Provide the (X, Y) coordinate of the cell's center where the given text is located.  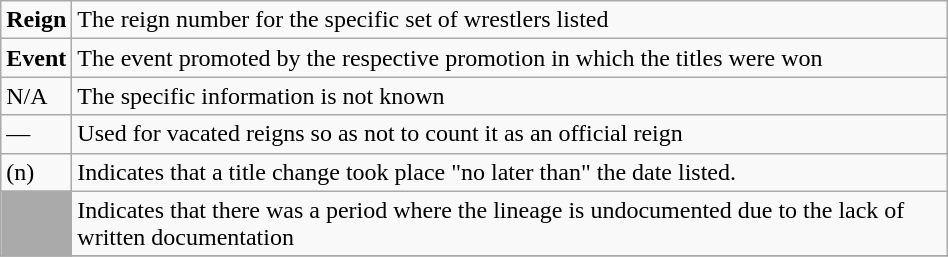
N/A (36, 96)
— (36, 134)
Indicates that a title change took place "no later than" the date listed. (510, 172)
The specific information is not known (510, 96)
(n) (36, 172)
Used for vacated reigns so as not to count it as an official reign (510, 134)
The reign number for the specific set of wrestlers listed (510, 20)
Indicates that there was a period where the lineage is undocumented due to the lack of written documentation (510, 224)
The event promoted by the respective promotion in which the titles were won (510, 58)
Event (36, 58)
Reign (36, 20)
